Find where the given text appears and provide that cell's center as (X, Y) coordinate. 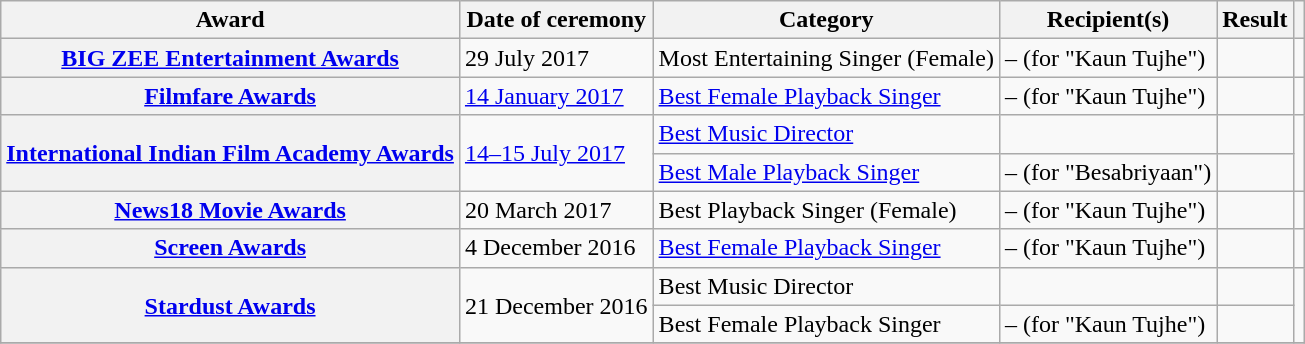
Stardust Awards (230, 305)
20 March 2017 (556, 210)
29 July 2017 (556, 58)
Best Playback Singer (Female) (826, 210)
News18 Movie Awards (230, 210)
14 January 2017 (556, 96)
– (for "Besabriyaan") (1108, 172)
Best Male Playback Singer (826, 172)
Result (1255, 20)
BIG ZEE Entertainment Awards (230, 58)
International Indian Film Academy Awards (230, 153)
Date of ceremony (556, 20)
Recipient(s) (1108, 20)
Most Entertaining Singer (Female) (826, 58)
4 December 2016 (556, 248)
Filmfare Awards (230, 96)
Award (230, 20)
Screen Awards (230, 248)
Category (826, 20)
14–15 July 2017 (556, 153)
21 December 2016 (556, 305)
